Find where the given text appears and provide that cell's center as [x, y] coordinate. 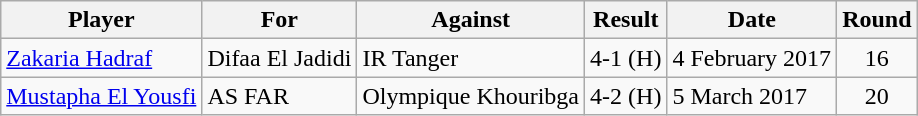
Round [877, 20]
4-2 (H) [626, 96]
Result [626, 20]
5 March 2017 [752, 96]
IR Tanger [471, 58]
Olympique Khouribga [471, 96]
4-1 (H) [626, 58]
For [280, 20]
Date [752, 20]
Difaa El Jadidi [280, 58]
Mustapha El Yousfi [102, 96]
20 [877, 96]
Player [102, 20]
AS FAR [280, 96]
Zakaria Hadraf [102, 58]
4 February 2017 [752, 58]
Against [471, 20]
16 [877, 58]
